Search for the cell housing the specified text and yield its [X, Y] center coordinate. 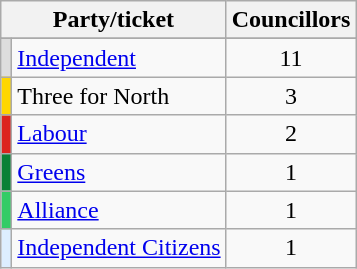
Labour [119, 134]
Independent Citizens [119, 248]
Party/ticket [114, 20]
Independent [119, 58]
Councillors [291, 20]
Three for North [119, 96]
Alliance [119, 210]
Greens [119, 172]
2 [291, 134]
11 [291, 58]
3 [291, 96]
